Locate the cell with the specified text and output its (X, Y) center coordinate. 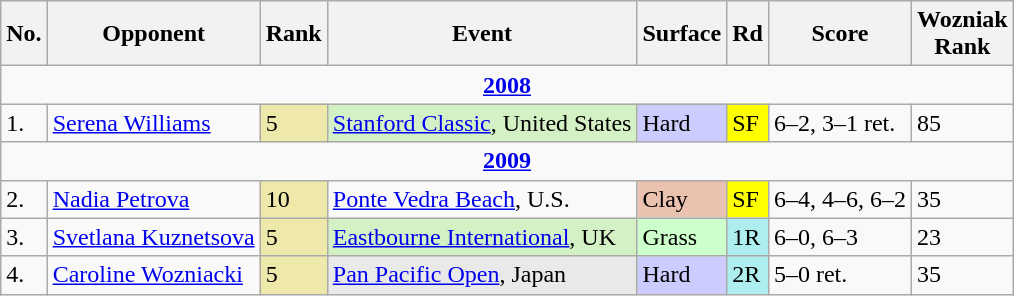
Score (840, 34)
WozniakRank (962, 34)
5–0 ret. (840, 275)
Grass (682, 237)
2009 (507, 161)
6–0, 6–3 (840, 237)
Serena Williams (154, 123)
No. (24, 34)
6–2, 3–1 ret. (840, 123)
Stanford Classic, United States (482, 123)
Clay (682, 199)
Rd (748, 34)
Ponte Vedra Beach, U.S. (482, 199)
Eastbourne International, UK (482, 237)
2R (748, 275)
1. (24, 123)
85 (962, 123)
2. (24, 199)
4. (24, 275)
Opponent (154, 34)
10 (294, 199)
2008 (507, 85)
Event (482, 34)
23 (962, 237)
3. (24, 237)
1R (748, 237)
Rank (294, 34)
Pan Pacific Open, Japan (482, 275)
6–4, 4–6, 6–2 (840, 199)
Caroline Wozniacki (154, 275)
Nadia Petrova (154, 199)
Svetlana Kuznetsova (154, 237)
Surface (682, 34)
